Locate the cell with the specified text and output its [X, Y] center coordinate. 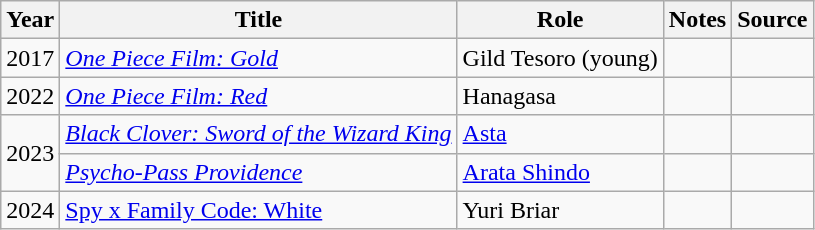
One Piece Film: Gold [258, 58]
One Piece Film: Red [258, 96]
Black Clover: Sword of the Wizard King [258, 134]
Notes [697, 20]
2024 [30, 210]
Spy x Family Code: White [258, 210]
Psycho-Pass Providence [258, 172]
2017 [30, 58]
Hanagasa [560, 96]
Asta [560, 134]
2023 [30, 153]
Role [560, 20]
Gild Tesoro (young) [560, 58]
Arata Shindo [560, 172]
Source [772, 20]
2022 [30, 96]
Year [30, 20]
Yuri Briar [560, 210]
Title [258, 20]
